Pinpoint the cell where the given text exists, returning its [x, y] midpoint coordinate. 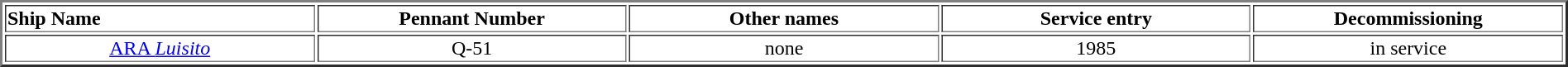
Service entry [1096, 18]
ARA Luisito [160, 48]
1985 [1096, 48]
Ship Name [160, 18]
Decommissioning [1408, 18]
in service [1408, 48]
Pennant Number [471, 18]
none [784, 48]
Q-51 [471, 48]
Other names [784, 18]
